Return the (x, y) coordinate for the center point of the cell that contains the specified text.  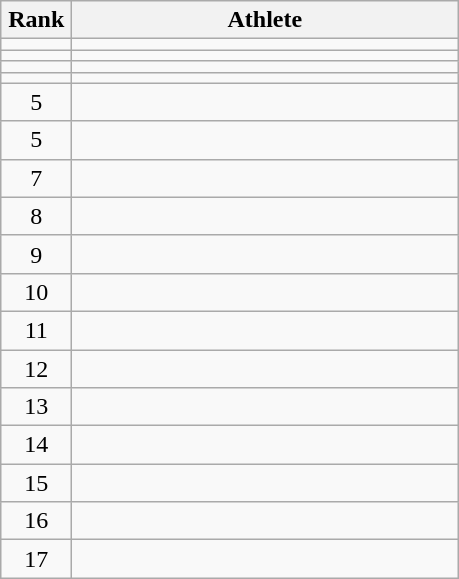
16 (36, 521)
9 (36, 254)
17 (36, 559)
8 (36, 216)
10 (36, 292)
12 (36, 369)
14 (36, 445)
7 (36, 178)
11 (36, 330)
15 (36, 483)
13 (36, 407)
Athlete (265, 20)
Rank (36, 20)
